From the cell containing the given text, extract its center point as (X, Y) coordinate. 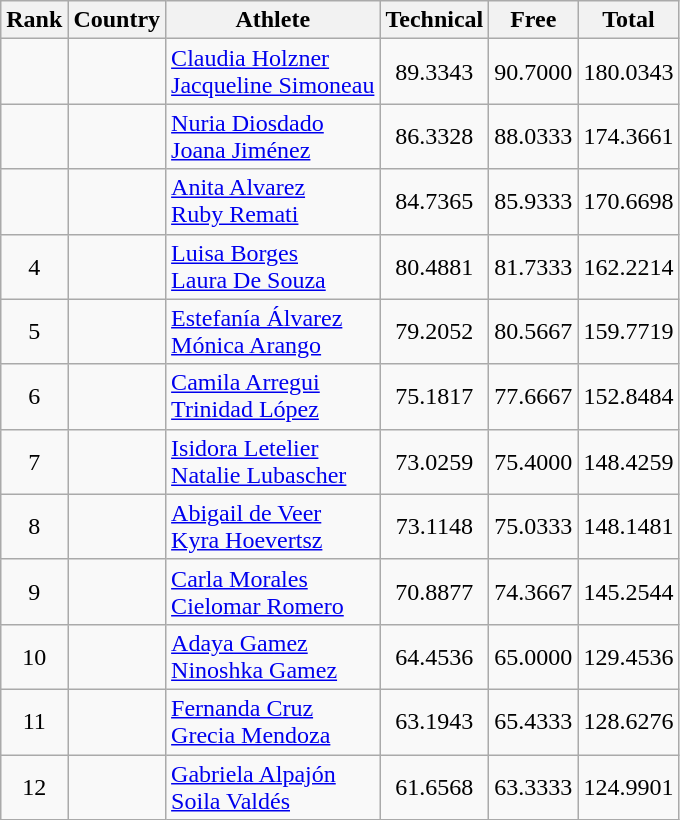
Luisa BorgesLaura De Souza (273, 266)
64.4536 (434, 656)
7 (34, 462)
Athlete (273, 20)
75.1817 (434, 396)
74.3667 (534, 592)
9 (34, 592)
162.2214 (628, 266)
145.2544 (628, 592)
Carla MoralesCielomar Romero (273, 592)
Fernanda CruzGrecia Mendoza (273, 722)
Camila ArreguiTrinidad López (273, 396)
85.9333 (534, 202)
Total (628, 20)
73.0259 (434, 462)
73.1148 (434, 526)
Estefanía ÁlvarezMónica Arango (273, 332)
70.8877 (434, 592)
6 (34, 396)
65.0000 (534, 656)
11 (34, 722)
Nuria DiosdadoJoana Jiménez (273, 136)
148.4259 (628, 462)
84.7365 (434, 202)
10 (34, 656)
12 (34, 786)
77.6667 (534, 396)
89.3343 (434, 72)
80.4881 (434, 266)
Free (534, 20)
75.4000 (534, 462)
61.6568 (434, 786)
75.0333 (534, 526)
5 (34, 332)
Isidora LetelierNatalie Lubascher (273, 462)
148.1481 (628, 526)
65.4333 (534, 722)
159.7719 (628, 332)
8 (34, 526)
129.4536 (628, 656)
Anita AlvarezRuby Remati (273, 202)
Adaya GamezNinoshka Gamez (273, 656)
63.3333 (534, 786)
Abigail de VeerKyra Hoevertsz (273, 526)
170.6698 (628, 202)
80.5667 (534, 332)
90.7000 (534, 72)
86.3328 (434, 136)
81.7333 (534, 266)
128.6276 (628, 722)
Claudia HolznerJacqueline Simoneau (273, 72)
180.0343 (628, 72)
Technical (434, 20)
124.9901 (628, 786)
63.1943 (434, 722)
Gabriela AlpajónSoila Valdés (273, 786)
152.8484 (628, 396)
4 (34, 266)
Country (117, 20)
174.3661 (628, 136)
79.2052 (434, 332)
88.0333 (534, 136)
Rank (34, 20)
